From the cell containing the given text, extract its center point as [x, y] coordinate. 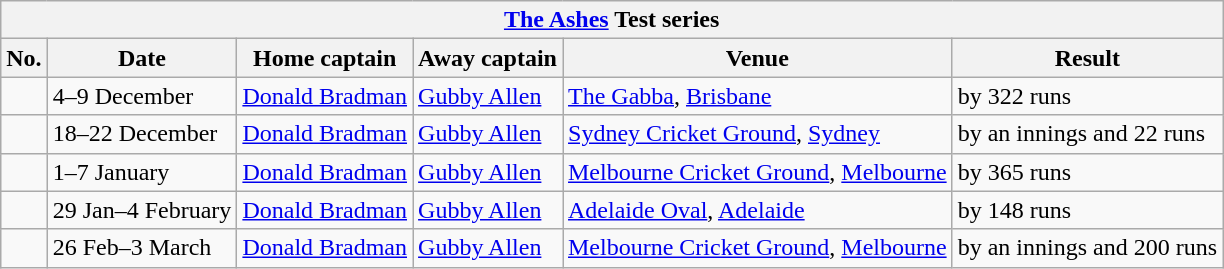
1–7 January [142, 172]
Result [1087, 58]
by an innings and 200 runs [1087, 248]
Sydney Cricket Ground, Sydney [757, 134]
26 Feb–3 March [142, 248]
by an innings and 22 runs [1087, 134]
by 148 runs [1087, 210]
Adelaide Oval, Adelaide [757, 210]
by 322 runs [1087, 96]
No. [24, 58]
by 365 runs [1087, 172]
Date [142, 58]
Venue [757, 58]
29 Jan–4 February [142, 210]
The Ashes Test series [612, 20]
The Gabba, Brisbane [757, 96]
Away captain [488, 58]
Home captain [325, 58]
18–22 December [142, 134]
4–9 December [142, 96]
